Provide the (X, Y) coordinate of the cell's center where the given text is located.  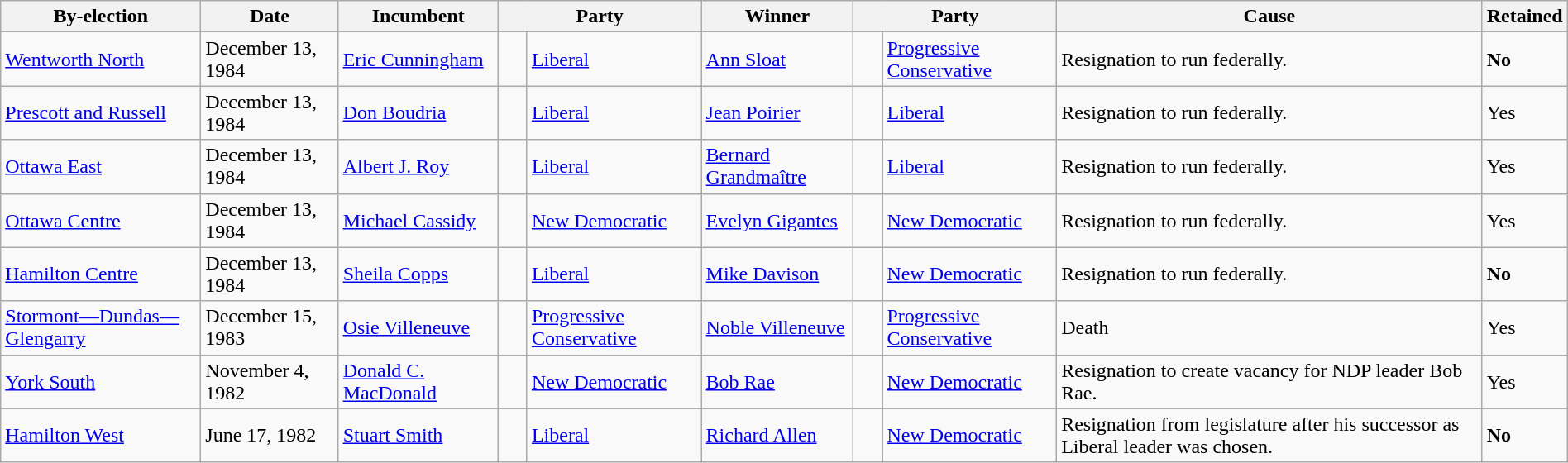
Bob Rae (777, 382)
Don Boudria (418, 112)
Incumbent (418, 17)
Resignation from legislature after his successor as Liberal leader was chosen. (1269, 435)
Wentworth North (101, 60)
Stormont—Dundas—Glengarry (101, 327)
Ottawa Centre (101, 220)
Ottawa East (101, 167)
Prescott and Russell (101, 112)
Stuart Smith (418, 435)
York South (101, 382)
Osie Villeneuve (418, 327)
Sheila Copps (418, 274)
Jean Poirier (777, 112)
December 15, 1983 (270, 327)
Death (1269, 327)
Resignation to create vacancy for NDP leader Bob Rae. (1269, 382)
Michael Cassidy (418, 220)
Evelyn Gigantes (777, 220)
Hamilton Centre (101, 274)
Eric Cunningham (418, 60)
Date (270, 17)
Hamilton West (101, 435)
Donald C. MacDonald (418, 382)
June 17, 1982 (270, 435)
Albert J. Roy (418, 167)
Retained (1525, 17)
By-election (101, 17)
Ann Sloat (777, 60)
Cause (1269, 17)
Winner (777, 17)
Noble Villeneuve (777, 327)
November 4, 1982 (270, 382)
Mike Davison (777, 274)
Richard Allen (777, 435)
Bernard Grandmaître (777, 167)
